Identify which cell holds the provided text, then report its (x, y) central coordinate. 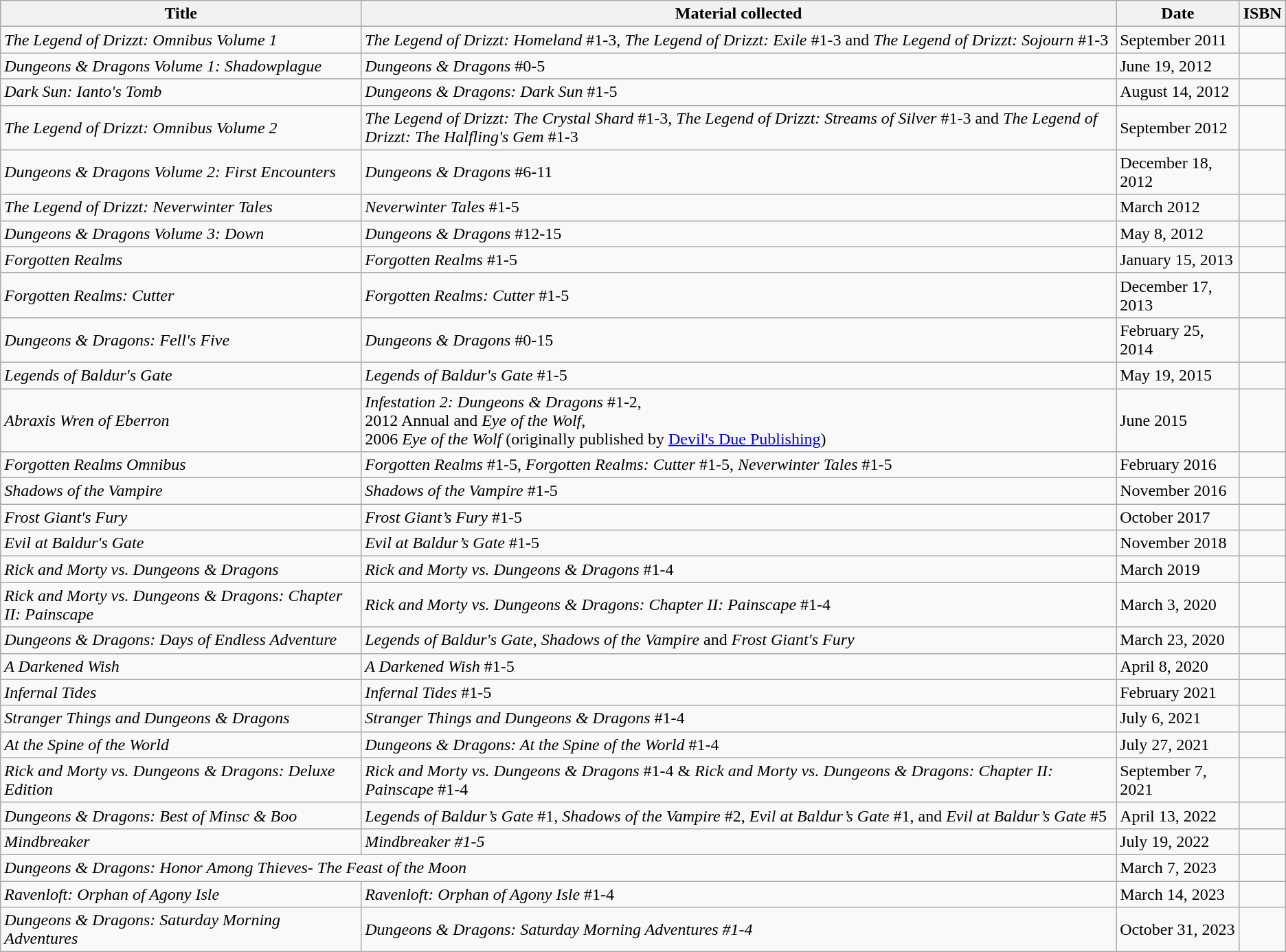
Rick and Morty vs. Dungeons & Dragons: Chapter II: Painscape #1-4 (739, 604)
ISBN (1263, 14)
At the Spine of the World (181, 745)
A Darkened Wish (181, 666)
Frost Giant’s Fury #1-5 (739, 517)
Neverwinter Tales #1-5 (739, 207)
Infestation 2: Dungeons & Dragons #1-2,2012 Annual and Eye of the Wolf,2006 Eye of the Wolf (originally published by Devil's Due Publishing) (739, 420)
Ravenloft: Orphan of Agony Isle (181, 894)
Dungeons & Dragons: Saturday Morning Adventures #1-4 (739, 930)
Dungeons & Dragons Volume 3: Down (181, 234)
September 2012 (1178, 128)
August 14, 2012 (1178, 92)
Dungeons & Dragons: Saturday Morning Adventures (181, 930)
Dungeons & Dragons: Dark Sun #1-5 (739, 92)
March 2012 (1178, 207)
March 3, 2020 (1178, 604)
Mindbreaker #1-5 (739, 841)
Forgotten Realms: Cutter (181, 295)
Rick and Morty vs. Dungeons & Dragons #1-4 (739, 569)
December 17, 2013 (1178, 295)
The Legend of Drizzt: Omnibus Volume 2 (181, 128)
Forgotten Realms: Cutter #1-5 (739, 295)
Abraxis Wren of Eberron (181, 420)
The Legend of Drizzt: Homeland #1-3, The Legend of Drizzt: Exile #1-3 and The Legend of Drizzt: Sojourn #1-3 (739, 40)
March 2019 (1178, 569)
Dungeons & Dragons: Best of Minsc & Boo (181, 815)
Dungeons & Dragons: Honor Among Thieves- The Feast of the Moon (559, 868)
Stranger Things and Dungeons & Dragons (181, 718)
June 2015 (1178, 420)
Shadows of the Vampire #1-5 (739, 491)
Evil at Baldur's Gate (181, 543)
July 19, 2022 (1178, 841)
Dungeons & Dragons Volume 1: Shadowplague (181, 66)
Legends of Baldur's Gate #1-5 (739, 375)
Dungeons & Dragons #0-15 (739, 339)
April 8, 2020 (1178, 666)
March 14, 2023 (1178, 894)
February 2021 (1178, 692)
Material collected (739, 14)
Dungeons & Dragons: At the Spine of the World #1-4 (739, 745)
Rick and Morty vs. Dungeons & Dragons: Deluxe Edition (181, 780)
Dark Sun: Ianto's Tomb (181, 92)
March 7, 2023 (1178, 868)
February 2016 (1178, 465)
A Darkened Wish #1-5 (739, 666)
May 19, 2015 (1178, 375)
Dungeons & Dragons #6-11 (739, 172)
Infernal Tides (181, 692)
Mindbreaker (181, 841)
The Legend of Drizzt: Neverwinter Tales (181, 207)
September 2011 (1178, 40)
Stranger Things and Dungeons & Dragons #1-4 (739, 718)
Evil at Baldur’s Gate #1-5 (739, 543)
November 2018 (1178, 543)
Forgotten Realms Omnibus (181, 465)
April 13, 2022 (1178, 815)
Dungeons & Dragons Volume 2: First Encounters (181, 172)
Frost Giant's Fury (181, 517)
October 31, 2023 (1178, 930)
Legends of Baldur’s Gate #1, Shadows of the Vampire #2, Evil at Baldur’s Gate #1, and Evil at Baldur’s Gate #5 (739, 815)
November 2016 (1178, 491)
Forgotten Realms #1-5, Forgotten Realms: Cutter #1-5, Neverwinter Tales #1-5 (739, 465)
Rick and Morty vs. Dungeons & Dragons #1-4 & Rick and Morty vs. Dungeons & Dragons: Chapter II: Painscape #1-4 (739, 780)
Dungeons & Dragons: Days of Endless Adventure (181, 640)
The Legend of Drizzt: Omnibus Volume 1 (181, 40)
September 7, 2021 (1178, 780)
February 25, 2014 (1178, 339)
Dungeons & Dragons #12-15 (739, 234)
Legends of Baldur's Gate (181, 375)
October 2017 (1178, 517)
Dungeons & Dragons: Fell's Five (181, 339)
January 15, 2013 (1178, 260)
June 19, 2012 (1178, 66)
Title (181, 14)
May 8, 2012 (1178, 234)
Dungeons & Dragons #0-5 (739, 66)
July 27, 2021 (1178, 745)
Date (1178, 14)
Forgotten Realms #1-5 (739, 260)
The Legend of Drizzt: The Crystal Shard #1-3, The Legend of Drizzt: Streams of Silver #1-3 and The Legend of Drizzt: The Halfling's Gem #1-3 (739, 128)
Forgotten Realms (181, 260)
Shadows of the Vampire (181, 491)
Rick and Morty vs. Dungeons & Dragons: Chapter II: Painscape (181, 604)
Infernal Tides #1-5 (739, 692)
Rick and Morty vs. Dungeons & Dragons (181, 569)
July 6, 2021 (1178, 718)
December 18, 2012 (1178, 172)
March 23, 2020 (1178, 640)
Legends of Baldur's Gate, Shadows of the Vampire and Frost Giant's Fury (739, 640)
Ravenloft: Orphan of Agony Isle #1-4 (739, 894)
